Search for the cell housing the specified text and yield its (X, Y) center coordinate. 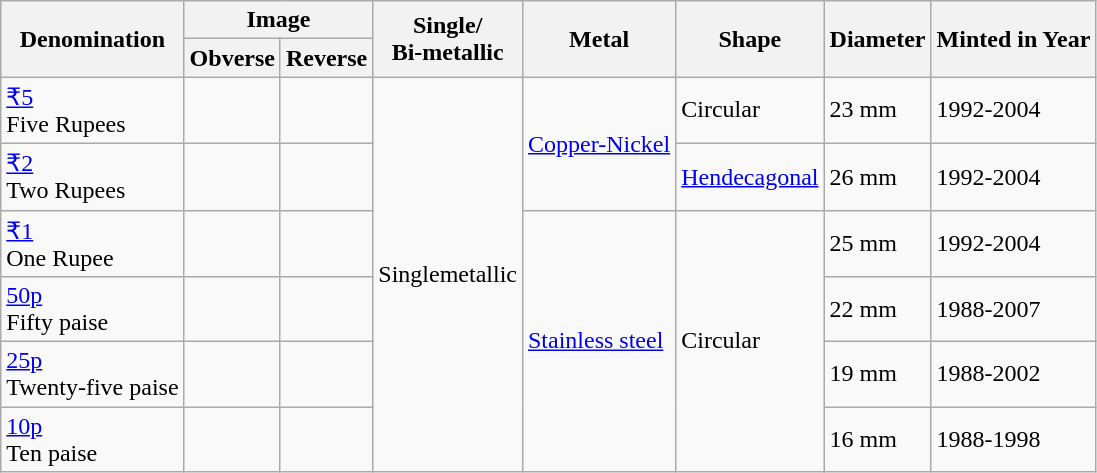
₹5Five Rupees (92, 110)
16 mm (878, 440)
10pTen paise (92, 440)
26 mm (878, 176)
50pFifty paise (92, 310)
Copper-Nickel (598, 144)
Image (278, 20)
19 mm (878, 374)
₹1One Rupee (92, 244)
Minted in Year (1014, 39)
Stainless steel (598, 341)
₹2Two Rupees (92, 176)
Diameter (878, 39)
1988-2002 (1014, 374)
Shape (750, 39)
Hendecagonal (750, 176)
23 mm (878, 110)
Metal (598, 39)
Reverse (326, 58)
22 mm (878, 310)
Denomination (92, 39)
Singlemetallic (448, 274)
25pTwenty-five paise (92, 374)
1988-2007 (1014, 310)
25 mm (878, 244)
Obverse (232, 58)
1988-1998 (1014, 440)
Single/Bi-metallic (448, 39)
